Output the (X, Y) coordinate of the center of the cell containing the given text.  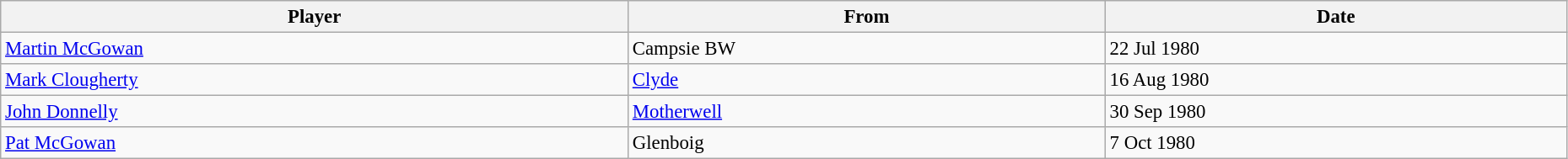
Glenboig (866, 143)
Campsie BW (866, 49)
John Donnelly (315, 112)
From (866, 17)
Date (1336, 17)
Motherwell (866, 112)
7 Oct 1980 (1336, 143)
Martin McGowan (315, 49)
Pat McGowan (315, 143)
Player (315, 17)
Mark Clougherty (315, 80)
16 Aug 1980 (1336, 80)
30 Sep 1980 (1336, 112)
22 Jul 1980 (1336, 49)
Clyde (866, 80)
